Scan for the cell matching the given text and deliver its (x, y) coordinate at center. 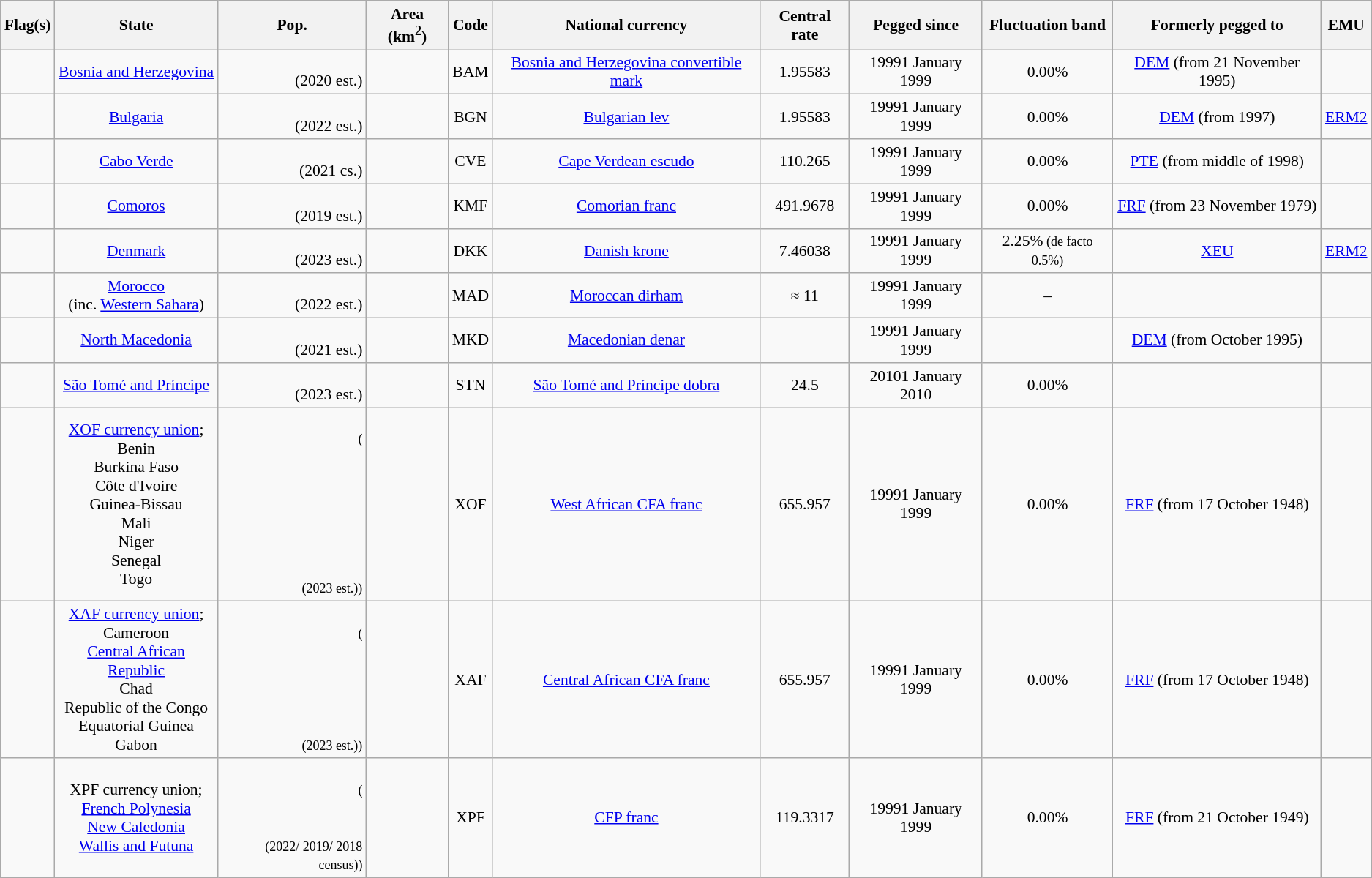
Moroccan dirham (626, 296)
Pop. (293, 25)
Bulgaria (136, 117)
Cape Verdean escudo (626, 161)
Comoros (136, 206)
XAF (471, 680)
Bulgarian lev (626, 117)
MAD (471, 296)
MKD (471, 341)
XOF currency union;BeninBurkina FasoCôte d'IvoireGuinea-BissauMaliNigerSenegalTogo (136, 505)
Bosnia and Herzegovina (136, 72)
BAM (471, 72)
Central African CFA franc (626, 680)
National currency (626, 25)
Bosnia and Herzegovina convertible mark (626, 72)
Comorian franc (626, 206)
(2021 est.) (293, 341)
Morocco(inc. Western Sahara) (136, 296)
XAF currency union;CameroonCentral African RepublicChadRepublic of the CongoEquatorial GuineaGabon (136, 680)
XOF (471, 505)
CVE (471, 161)
EMU (1346, 25)
Macedonian denar (626, 341)
Danish krone (626, 250)
– (1047, 296)
(2019 est.) (293, 206)
FRF (from 23 November 1979) (1218, 206)
São Tomé and Príncipe dobra (626, 385)
≈ 11 (805, 296)
((2022/ 2019/ 2018 census)) (293, 818)
24.5 (805, 385)
CFP franc (626, 818)
State (136, 25)
Cabo Verde (136, 161)
(2020 est.) (293, 72)
BGN (471, 117)
491.9678 (805, 206)
Central rate (805, 25)
DEM (from 21 November 1995) (1218, 72)
Formerly pegged to (1218, 25)
KMF (471, 206)
Fluctua­tion band (1047, 25)
2.25% (de facto 0.5%) (1047, 250)
20101 January 2010 (916, 385)
XEU (1218, 250)
Pegged since (916, 25)
7.46038 (805, 250)
West African CFA franc (626, 505)
FRF (from 21 October 1949) (1218, 818)
DEM (from 1997) (1218, 117)
119.3317 (805, 818)
São Tomé and Príncipe (136, 385)
STN (471, 385)
PTE (from middle of 1998) (1218, 161)
Code (471, 25)
North Macedonia (136, 341)
DEM (from October 1995) (1218, 341)
Flag(s) (28, 25)
(2021 cs.) (293, 161)
110.265 (805, 161)
XPF currency union;French PolynesiaNew CaledoniaWallis and Futuna (136, 818)
XPF (471, 818)
Denmark (136, 250)
Area (km2) (407, 25)
DKK (471, 250)
